Scan for the cell matching the given text and deliver its (x, y) coordinate at center. 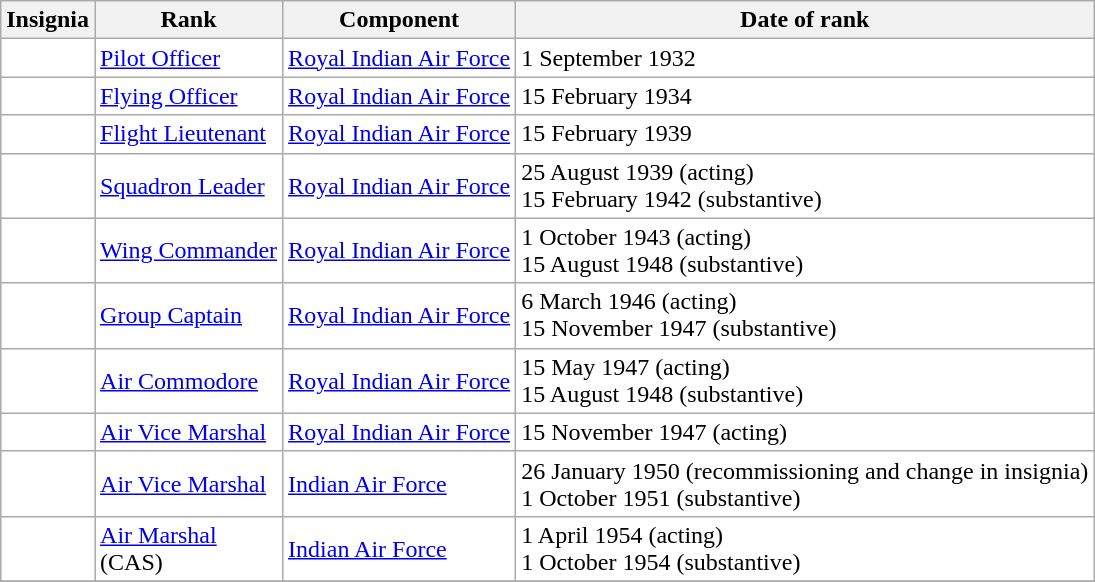
Insignia (48, 20)
Component (400, 20)
26 January 1950 (recommissioning and change in insignia)1 October 1951 (substantive) (805, 484)
Flying Officer (189, 96)
Wing Commander (189, 250)
15 February 1939 (805, 134)
1 April 1954 (acting) 1 October 1954 (substantive) (805, 548)
Flight Lieutenant (189, 134)
1 October 1943 (acting)15 August 1948 (substantive) (805, 250)
Group Captain (189, 316)
15 February 1934 (805, 96)
Air Marshal(CAS) (189, 548)
1 September 1932 (805, 58)
Squadron Leader (189, 186)
Pilot Officer (189, 58)
Date of rank (805, 20)
Rank (189, 20)
6 March 1946 (acting)15 November 1947 (substantive) (805, 316)
15 May 1947 (acting)15 August 1948 (substantive) (805, 380)
25 August 1939 (acting)15 February 1942 (substantive) (805, 186)
Air Commodore (189, 380)
15 November 1947 (acting) (805, 432)
